Locate the cell with the specified text and output its [x, y] center coordinate. 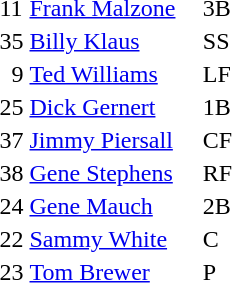
Gene Stephens [113, 173]
Dick Gernert [113, 107]
Ted Williams [113, 74]
Sammy White [113, 239]
Gene Mauch [113, 206]
Billy Klaus [113, 41]
Jimmy Piersall [113, 140]
